Extract the (x, y) coordinate from the center of the cell holding the provided text.  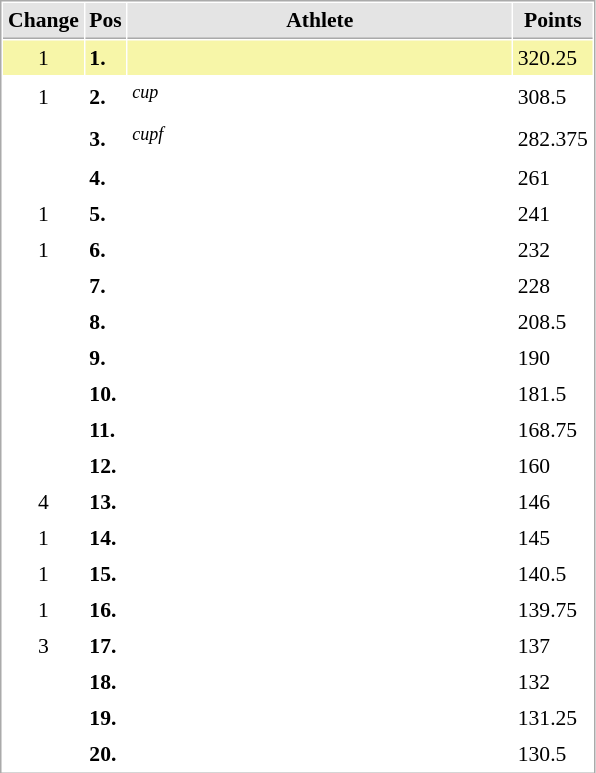
8. (106, 321)
2. (106, 96)
4 (44, 501)
181.5 (552, 393)
Points (552, 21)
320.25 (552, 57)
308.5 (552, 96)
1. (106, 57)
Pos (106, 21)
168.75 (552, 429)
18. (106, 681)
14. (106, 537)
19. (106, 717)
137 (552, 645)
130.5 (552, 753)
3. (106, 138)
16. (106, 609)
cup (320, 96)
cupf (320, 138)
131.25 (552, 717)
241 (552, 213)
139.75 (552, 609)
17. (106, 645)
282.375 (552, 138)
13. (106, 501)
6. (106, 249)
3 (44, 645)
11. (106, 429)
9. (106, 357)
140.5 (552, 573)
Change (44, 21)
261 (552, 177)
5. (106, 213)
Athlete (320, 21)
20. (106, 753)
190 (552, 357)
146 (552, 501)
160 (552, 465)
15. (106, 573)
228 (552, 285)
12. (106, 465)
4. (106, 177)
132 (552, 681)
10. (106, 393)
232 (552, 249)
208.5 (552, 321)
145 (552, 537)
7. (106, 285)
